Locate the cell with the specified text and output its [X, Y] center coordinate. 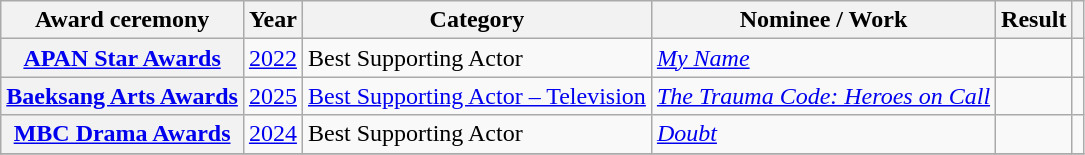
Baeksang Arts Awards [122, 96]
Category [476, 20]
2022 [272, 58]
2025 [272, 96]
MBC Drama Awards [122, 134]
2024 [272, 134]
My Name [823, 58]
Year [272, 20]
The Trauma Code: Heroes on Call [823, 96]
Award ceremony [122, 20]
Best Supporting Actor – Television [476, 96]
Doubt [823, 134]
APAN Star Awards [122, 58]
Nominee / Work [823, 20]
Result [1034, 20]
